Identify which cell holds the provided text, then report its [x, y] central coordinate. 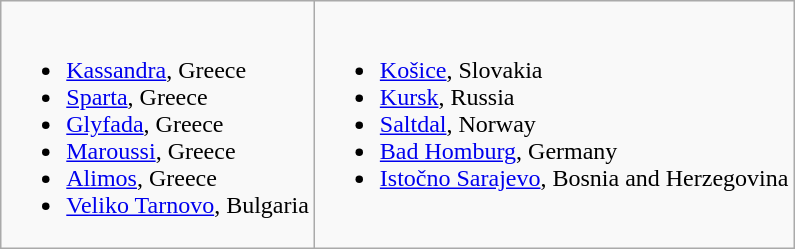
Kassandra, Greece Sparta, Greece Glyfada, Greece Maroussi, Greece Alimos, Greece Veliko Tarnovo, Bulgaria [158, 125]
Košice, Slovakia Kursk, Russia Saltdal, Norway Bad Homburg, Germany Istočno Sarajevo, Bosnia and Herzegovina [554, 125]
